Return the [x, y] coordinate for the center point of the cell that contains the specified text.  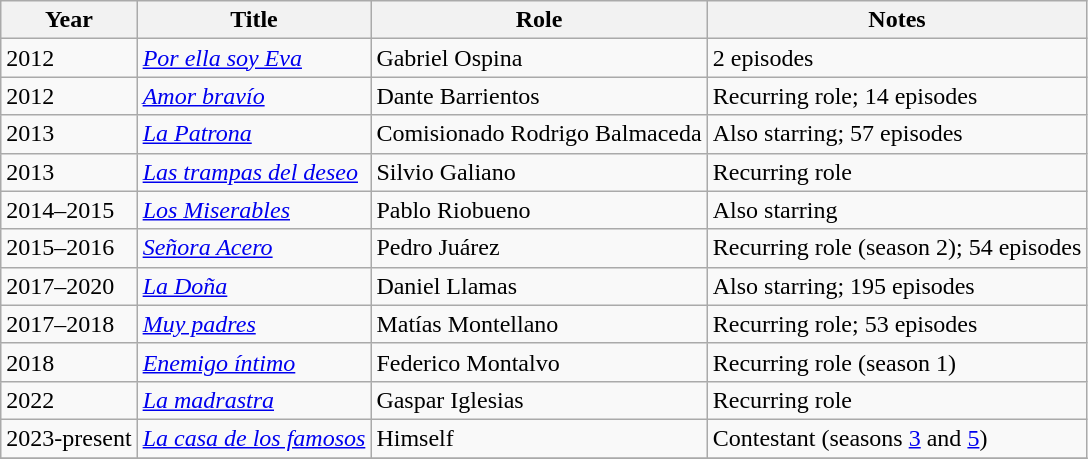
Gaspar Iglesias [539, 400]
2 episodes [897, 58]
2018 [69, 362]
2023-present [69, 438]
Pablo Riobueno [539, 210]
Comisionado Rodrigo Balmaceda [539, 134]
Señora Acero [254, 248]
2017–2018 [69, 324]
La Patrona [254, 134]
Notes [897, 20]
2022 [69, 400]
Los Miserables [254, 210]
Dante Barrientos [539, 96]
Himself [539, 438]
Also starring; 195 episodes [897, 286]
La Doña [254, 286]
Gabriel Ospina [539, 58]
Las trampas del deseo [254, 172]
La casa de los famosos [254, 438]
Amor bravío [254, 96]
2014–2015 [69, 210]
Recurring role (season 1) [897, 362]
Silvio Galiano [539, 172]
Daniel Llamas [539, 286]
Enemigo íntimo [254, 362]
Also starring [897, 210]
Matías Montellano [539, 324]
2017–2020 [69, 286]
Recurring role (season 2); 54 episodes [897, 248]
Role [539, 20]
La madrastra [254, 400]
Year [69, 20]
Recurring role; 14 episodes [897, 96]
Recurring role; 53 episodes [897, 324]
Title [254, 20]
Contestant (seasons 3 and 5) [897, 438]
Pedro Juárez [539, 248]
Federico Montalvo [539, 362]
Muy padres [254, 324]
Also starring; 57 episodes [897, 134]
Por ella soy Eva [254, 58]
2015–2016 [69, 248]
